For the text-containing cell, return its midpoint in (X, Y) coordinate format. 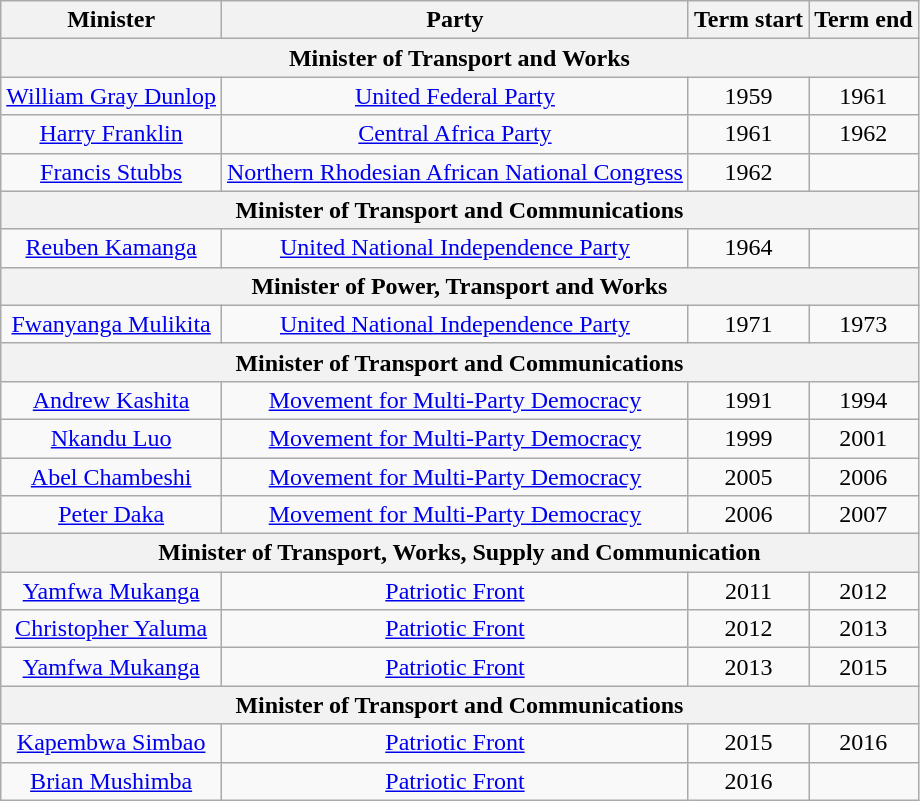
Northern Rhodesian African National Congress (454, 172)
Francis Stubbs (112, 172)
2005 (748, 477)
1991 (748, 400)
Reuben Kamanga (112, 248)
Central Africa Party (454, 134)
1973 (864, 324)
Abel Chambeshi (112, 477)
William Gray Dunlop (112, 96)
2007 (864, 515)
United Federal Party (454, 96)
Nkandu Luo (112, 438)
1964 (748, 248)
1959 (748, 96)
1971 (748, 324)
2011 (748, 591)
Minister of Transport and Works (460, 58)
Christopher Yaluma (112, 629)
1994 (864, 400)
Fwanyanga Mulikita (112, 324)
Kapembwa Simbao (112, 743)
Peter Daka (112, 515)
Brian Mushimba (112, 781)
Minister of Power, Transport and Works (460, 286)
Andrew Kashita (112, 400)
Party (454, 20)
1999 (748, 438)
Harry Franklin (112, 134)
Term end (864, 20)
2001 (864, 438)
Minister (112, 20)
Term start (748, 20)
Minister of Transport, Works, Supply and Communication (460, 553)
